From the cell containing the given text, extract its center point as (X, Y) coordinate. 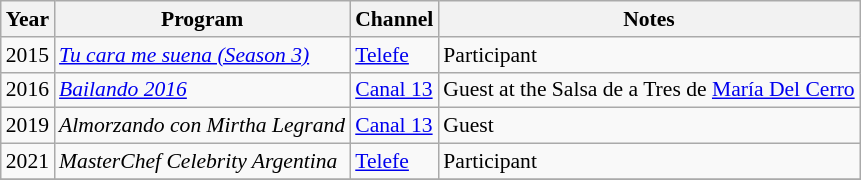
Program (202, 19)
Notes (648, 19)
Channel (394, 19)
MasterChef Celebrity Argentina (202, 162)
Year (28, 19)
Guest (648, 126)
Bailando 2016 (202, 90)
2015 (28, 55)
Almorzando con Mirtha Legrand (202, 126)
2021 (28, 162)
Tu cara me suena (Season 3) (202, 55)
2019 (28, 126)
2016 (28, 90)
Guest at the Salsa de a Tres de María Del Cerro (648, 90)
